Locate the cell with the specified text and output its (x, y) center coordinate. 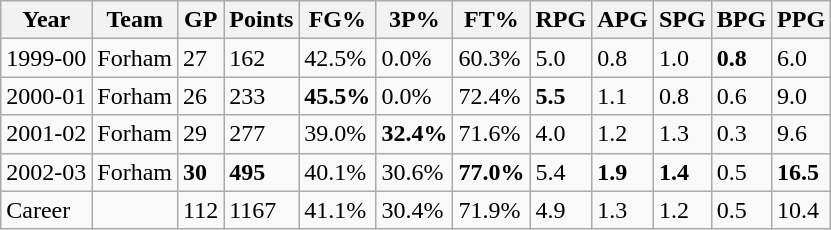
41.1% (338, 210)
GP (201, 20)
112 (201, 210)
71.9% (492, 210)
77.0% (492, 172)
72.4% (492, 96)
APG (623, 20)
0.6 (741, 96)
495 (262, 172)
10.4 (802, 210)
71.6% (492, 134)
16.5 (802, 172)
FT% (492, 20)
30.4% (414, 210)
PPG (802, 20)
9.0 (802, 96)
30.6% (414, 172)
30 (201, 172)
45.5% (338, 96)
SPG (682, 20)
277 (262, 134)
3P% (414, 20)
Team (135, 20)
Career (46, 210)
Year (46, 20)
1.1 (623, 96)
1999-00 (46, 58)
60.3% (492, 58)
39.0% (338, 134)
Points (262, 20)
FG% (338, 20)
9.6 (802, 134)
0.3 (741, 134)
29 (201, 134)
1.4 (682, 172)
2000-01 (46, 96)
40.1% (338, 172)
42.5% (338, 58)
5.5 (561, 96)
1167 (262, 210)
6.0 (802, 58)
4.0 (561, 134)
5.0 (561, 58)
1.9 (623, 172)
233 (262, 96)
27 (201, 58)
26 (201, 96)
1.0 (682, 58)
5.4 (561, 172)
BPG (741, 20)
162 (262, 58)
RPG (561, 20)
2002-03 (46, 172)
2001-02 (46, 134)
32.4% (414, 134)
4.9 (561, 210)
